Output the (X, Y) coordinate of the center of the cell containing the given text.  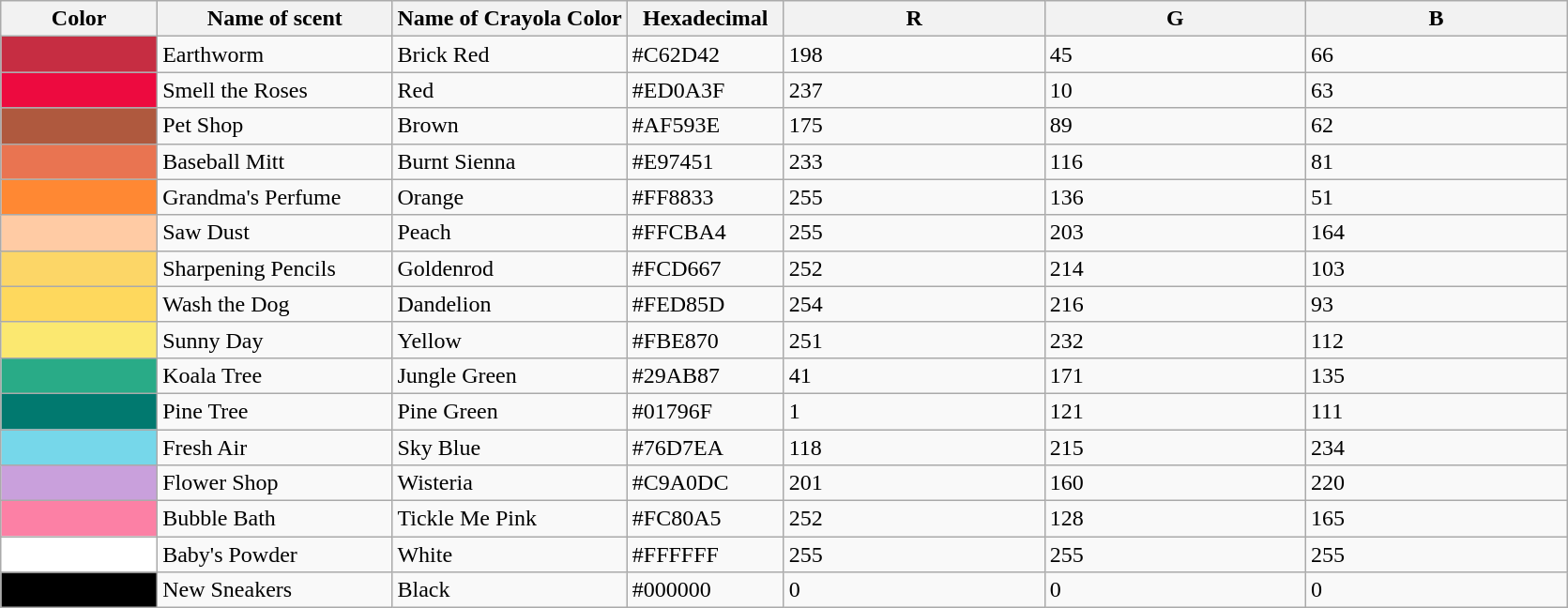
Grandma's Perfume (275, 197)
Peach (510, 233)
#FED85D (706, 304)
136 (1175, 197)
Saw Dust (275, 233)
234 (1436, 448)
Wash the Dog (275, 304)
Yellow (510, 340)
Goldenrod (510, 268)
#FFFFFF (706, 555)
Sunny Day (275, 340)
164 (1436, 233)
232 (1175, 340)
#FFCBA4 (706, 233)
Brown (510, 126)
#FBE870 (706, 340)
45 (1175, 54)
#C9A0DC (706, 483)
111 (1436, 411)
66 (1436, 54)
118 (914, 448)
171 (1175, 375)
Orange (510, 197)
Flower Shop (275, 483)
Wisteria (510, 483)
#C62D42 (706, 54)
Black (510, 590)
Tickle Me Pink (510, 519)
116 (1175, 161)
B (1436, 19)
#000000 (706, 590)
Koala Tree (275, 375)
Jungle Green (510, 375)
63 (1436, 90)
Sky Blue (510, 448)
Pine Tree (275, 411)
Hexadecimal (706, 19)
Smell the Roses (275, 90)
135 (1436, 375)
128 (1175, 519)
121 (1175, 411)
81 (1436, 161)
White (510, 555)
175 (914, 126)
#FC80A5 (706, 519)
#01796F (706, 411)
160 (1175, 483)
51 (1436, 197)
New Sneakers (275, 590)
237 (914, 90)
R (914, 19)
#FCD667 (706, 268)
93 (1436, 304)
#AF593E (706, 126)
Red (510, 90)
Name of Crayola Color (510, 19)
1 (914, 411)
Name of scent (275, 19)
#29AB87 (706, 375)
Burnt Sienna (510, 161)
Color (79, 19)
103 (1436, 268)
#FF8833 (706, 197)
214 (1175, 268)
G (1175, 19)
Bubble Bath (275, 519)
Pine Green (510, 411)
#E97451 (706, 161)
201 (914, 483)
Baseball Mitt (275, 161)
Sharpening Pencils (275, 268)
Baby's Powder (275, 555)
203 (1175, 233)
62 (1436, 126)
Earthworm (275, 54)
251 (914, 340)
112 (1436, 340)
215 (1175, 448)
#ED0A3F (706, 90)
Brick Red (510, 54)
89 (1175, 126)
10 (1175, 90)
254 (914, 304)
220 (1436, 483)
Pet Shop (275, 126)
216 (1175, 304)
233 (914, 161)
165 (1436, 519)
Fresh Air (275, 448)
41 (914, 375)
198 (914, 54)
#76D7EA (706, 448)
Dandelion (510, 304)
